From the cell containing the given text, extract its center point as [x, y] coordinate. 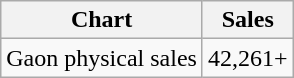
Gaon physical sales [102, 58]
Chart [102, 20]
42,261+ [248, 58]
Sales [248, 20]
